Scan for the cell matching the given text and deliver its [x, y] coordinate at center. 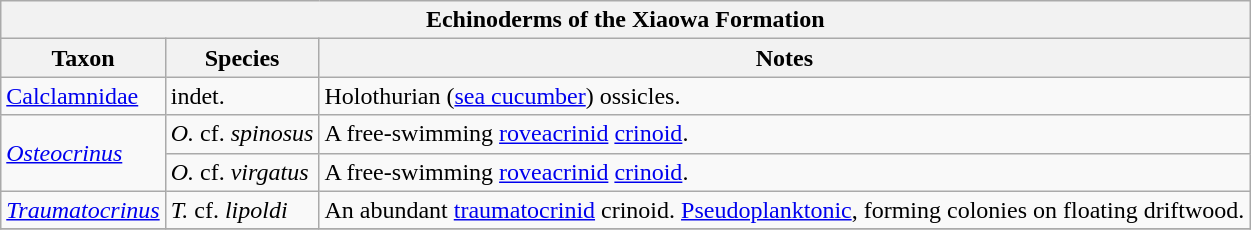
Species [242, 58]
T. cf. lipoldi [242, 210]
Echinoderms of the Xiaowa Formation [626, 20]
An abundant traumatocrinid crinoid. Pseudoplanktonic, forming colonies on floating driftwood. [784, 210]
O. cf. virgatus [242, 172]
O. cf. spinosus [242, 134]
Taxon [83, 58]
Calclamnidae [83, 96]
Osteocrinus [83, 153]
Traumatocrinus [83, 210]
Notes [784, 58]
indet. [242, 96]
Holothurian (sea cucumber) ossicles. [784, 96]
